Detect which cell encompasses the target text, then output its (X, Y) center coordinate. 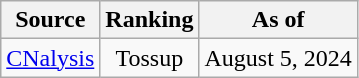
As of (278, 20)
August 5, 2024 (278, 58)
Tossup (150, 58)
CNalysis (50, 58)
Source (50, 20)
Ranking (150, 20)
